Provide the (x, y) coordinate of the cell's center where the given text is located.  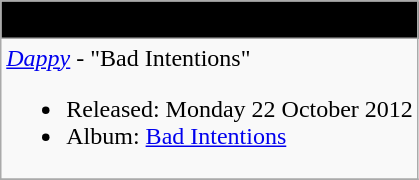
Dappy - "Bad Intentions"Released: Monday 22 October 2012Album: Bad Intentions (210, 109)
Information (210, 20)
